Capture the cell that displays the provided text and extract its (X, Y) central coordinate. 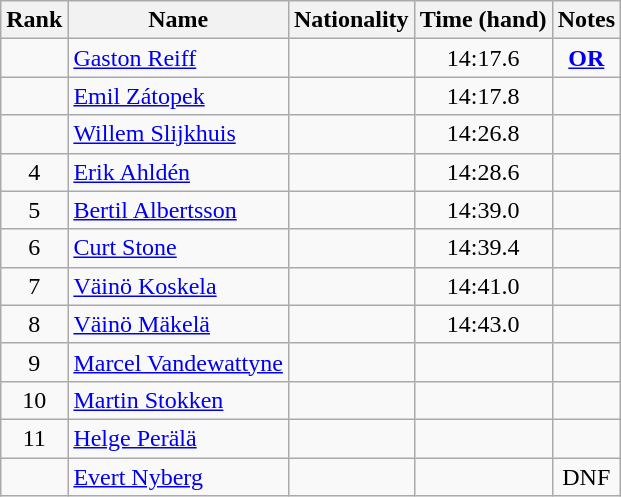
Erik Ahldén (178, 172)
Time (hand) (483, 20)
OR (586, 58)
4 (34, 172)
Willem Slijkhuis (178, 134)
14:41.0 (483, 286)
Name (178, 20)
Rank (34, 20)
Notes (586, 20)
6 (34, 248)
Väinö Mäkelä (178, 324)
8 (34, 324)
Bertil Albertsson (178, 210)
Evert Nyberg (178, 477)
9 (34, 362)
Gaston Reiff (178, 58)
11 (34, 438)
14:26.8 (483, 134)
Emil Zátopek (178, 96)
14:17.6 (483, 58)
Helge Perälä (178, 438)
Nationality (351, 20)
14:28.6 (483, 172)
DNF (586, 477)
14:39.4 (483, 248)
Väinö Koskela (178, 286)
5 (34, 210)
Curt Stone (178, 248)
10 (34, 400)
Marcel Vandewattyne (178, 362)
14:39.0 (483, 210)
7 (34, 286)
14:17.8 (483, 96)
14:43.0 (483, 324)
Martin Stokken (178, 400)
